Determine the (x, y) coordinate at the center of the cell enclosing the given text.  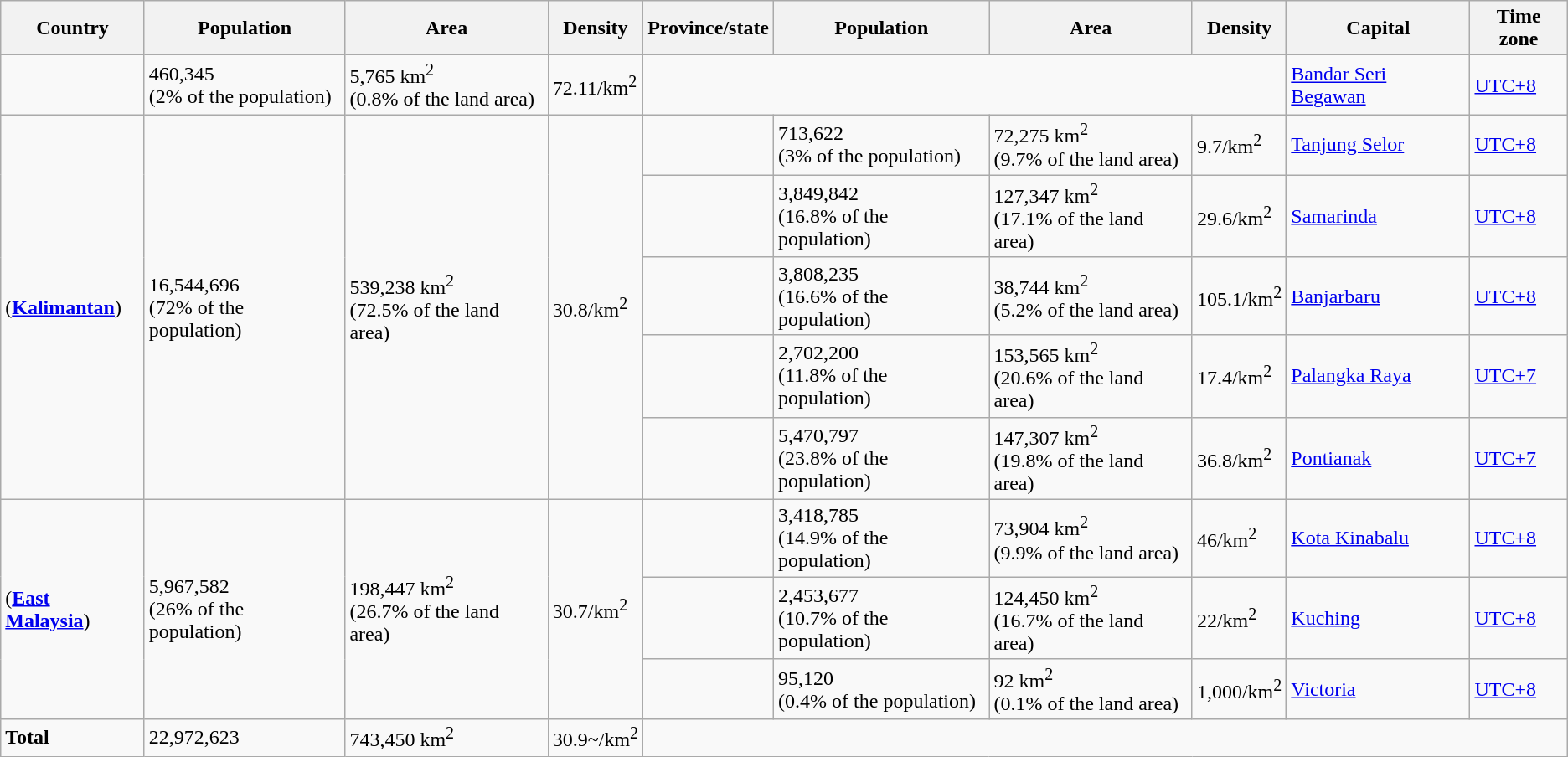
147,307 km2(19.8% of the land area) (1091, 459)
3,808,235(16.6% of the population) (881, 296)
92 km2(0.1% of the land area) (1091, 689)
Victoria (1379, 689)
713,622(3% of the population) (881, 145)
3,849,842(16.8% of the population) (881, 216)
127,347 km2(17.1% of the land area) (1091, 216)
(Kalimantan) (72, 306)
38,744 km2(5.2% of the land area) (1091, 296)
Banjarbaru (1379, 296)
29.6/km2 (1239, 216)
539,238 km2(72.5% of the land area) (446, 306)
Palangka Raya (1379, 377)
Pontianak (1379, 459)
2,453,677(10.7% of the population) (881, 618)
30.9~/km2 (595, 739)
(East Malaysia) (72, 610)
Province/state (709, 28)
5,765 km2(0.8% of the land area) (446, 85)
Bandar Seri Begawan (1379, 85)
Kota Kinabalu (1379, 538)
73,904 km2(9.9% of the land area) (1091, 538)
124,450 km2(16.7% of the land area) (1091, 618)
Kuching (1379, 618)
17.4/km2 (1239, 377)
5,470,797(23.8% of the population) (881, 459)
30.7/km2 (595, 610)
5,967,582(26% of the population) (245, 610)
22,972,623 (245, 739)
1,000/km2 (1239, 689)
36.8/km2 (1239, 459)
460,345(2% of the population) (245, 85)
72.11/km2 (595, 85)
72,275 km2(9.7% of the land area) (1091, 145)
743,450 km2 (446, 739)
Capital (1379, 28)
2,702,200(11.8% of the population) (881, 377)
105.1/km2 (1239, 296)
198,447 km2(26.7% of the land area) (446, 610)
22/km2 (1239, 618)
3,418,785(14.9% of the population) (881, 538)
Samarinda (1379, 216)
46/km2 (1239, 538)
16,544,696(72% of the population) (245, 306)
9.7/km2 (1239, 145)
Country (72, 28)
95,120(0.4% of the population) (881, 689)
Total (72, 739)
30.8/km2 (595, 306)
Time zone (1519, 28)
Tanjung Selor (1379, 145)
153,565 km2(20.6% of the land area) (1091, 377)
